From the cell containing the given text, extract its center point as (x, y) coordinate. 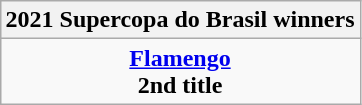
Flamengo2nd title (180, 72)
2021 Supercopa do Brasil winners (180, 20)
